Pinpoint the cell where the given text exists, returning its [X, Y] midpoint coordinate. 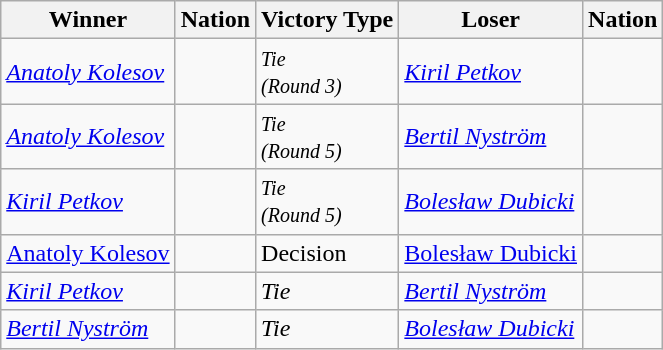
Tie(Round 3) [328, 72]
Loser [491, 20]
Decision [328, 253]
Winner [88, 20]
Victory Type [328, 20]
